Detect which cell encompasses the target text, then output its [X, Y] center coordinate. 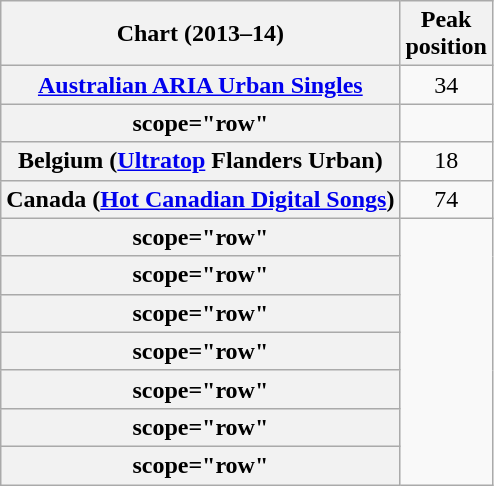
74 [446, 199]
Belgium (Ultratop Flanders Urban) [200, 161]
Chart (2013–14) [200, 34]
34 [446, 85]
18 [446, 161]
Canada (Hot Canadian Digital Songs) [200, 199]
Peakposition [446, 34]
Australian ARIA Urban Singles [200, 85]
